Return [x, y] of the center of cell containing provided text 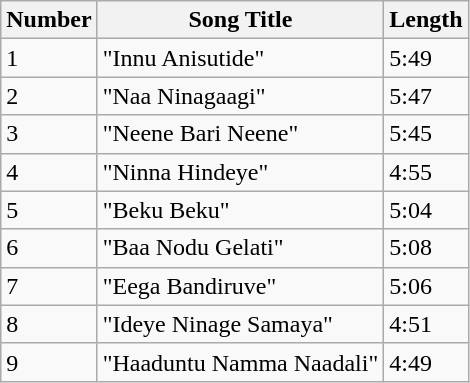
7 [49, 286]
"Baa Nodu Gelati" [240, 248]
Song Title [240, 20]
5:08 [426, 248]
5:06 [426, 286]
"Eega Bandiruve" [240, 286]
2 [49, 96]
9 [49, 362]
5:45 [426, 134]
"Neene Bari Neene" [240, 134]
5:49 [426, 58]
4 [49, 172]
"Ideye Ninage Samaya" [240, 324]
"Haaduntu Namma Naadali" [240, 362]
"Ninna Hindeye" [240, 172]
Number [49, 20]
5:47 [426, 96]
5:04 [426, 210]
Length [426, 20]
"Beku Beku" [240, 210]
"Innu Anisutide" [240, 58]
4:55 [426, 172]
4:49 [426, 362]
5 [49, 210]
3 [49, 134]
8 [49, 324]
6 [49, 248]
1 [49, 58]
4:51 [426, 324]
"Naa Ninagaagi" [240, 96]
